Search for the cell housing the specified text and yield its [x, y] center coordinate. 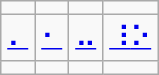
⠤ [86, 38]
⠂ [52, 38]
⠸⠕ [130, 38]
⠄ [18, 38]
